Pinpoint the cell where the given text exists, returning its [X, Y] midpoint coordinate. 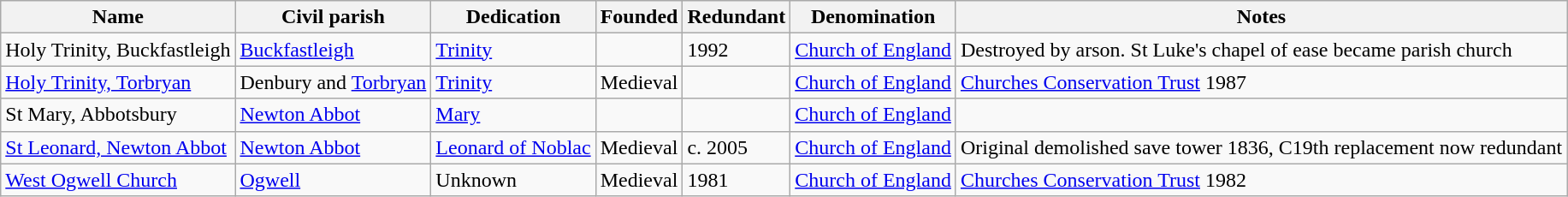
1992 [737, 50]
c. 2005 [737, 147]
Denomination [873, 17]
Destroyed by arson. St Luke's chapel of ease became parish church [1261, 50]
Churches Conservation Trust 1987 [1261, 82]
St Leonard, Newton Abbot [118, 147]
Mary [513, 115]
Notes [1261, 17]
St Mary, Abbotsbury [118, 115]
Leonard of Noblac [513, 147]
West Ogwell Church [118, 180]
Churches Conservation Trust 1982 [1261, 180]
Buckfastleigh [334, 50]
Unknown [513, 180]
Dedication [513, 17]
Ogwell [334, 180]
Founded [639, 17]
Name [118, 17]
Holy Trinity, Buckfastleigh [118, 50]
Denbury and Torbryan [334, 82]
1981 [737, 180]
Holy Trinity, Torbryan [118, 82]
Civil parish [334, 17]
Redundant [737, 17]
Original demolished save tower 1836, C19th replacement now redundant [1261, 147]
